Find where the given text appears and provide that cell's center as [X, Y] coordinate. 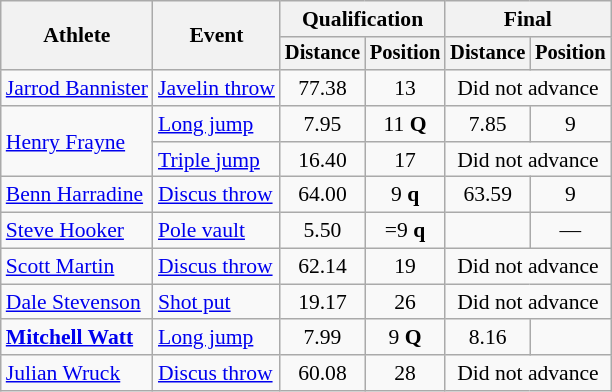
16.40 [322, 160]
7.95 [322, 124]
7.85 [488, 124]
— [570, 231]
60.08 [322, 373]
Henry Frayne [77, 142]
Shot put [216, 302]
Event [216, 36]
Final [528, 19]
Scott Martin [77, 267]
Pole vault [216, 231]
77.38 [322, 88]
Benn Harradine [77, 195]
63.59 [488, 195]
64.00 [322, 195]
26 [405, 302]
Dale Stevenson [77, 302]
9 q [405, 195]
62.14 [322, 267]
9 Q [405, 338]
11 Q [405, 124]
5.50 [322, 231]
19 [405, 267]
8.16 [488, 338]
Mitchell Watt [77, 338]
Qualification [362, 19]
28 [405, 373]
19.17 [322, 302]
13 [405, 88]
Triple jump [216, 160]
Athlete [77, 36]
Jarrod Bannister [77, 88]
Javelin throw [216, 88]
Julian Wruck [77, 373]
Steve Hooker [77, 231]
=9 q [405, 231]
17 [405, 160]
7.99 [322, 338]
